Extract the (x, y) coordinate from the center of the cell holding the provided text.  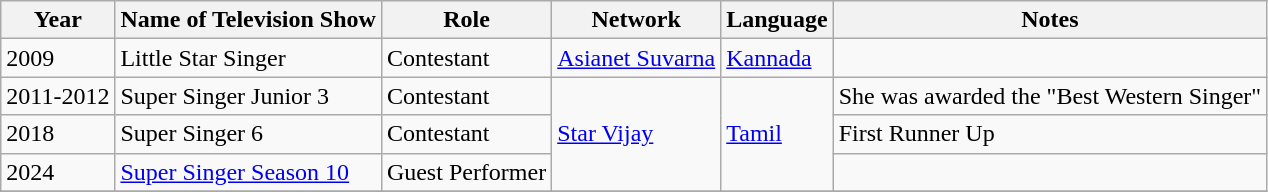
First Runner Up (1050, 134)
Language (777, 20)
2011-2012 (58, 96)
Super Singer 6 (248, 134)
Little Star Singer (248, 58)
She was awarded the "Best Western Singer" (1050, 96)
Super Singer Junior 3 (248, 96)
Tamil (777, 134)
Kannada (777, 58)
Star Vijay (636, 134)
Name of Television Show (248, 20)
Asianet Suvarna (636, 58)
2024 (58, 172)
Guest Performer (466, 172)
2009 (58, 58)
2018 (58, 134)
Role (466, 20)
Year (58, 20)
Super Singer Season 10 (248, 172)
Network (636, 20)
Notes (1050, 20)
